From the cell containing the given text, extract its center point as [x, y] coordinate. 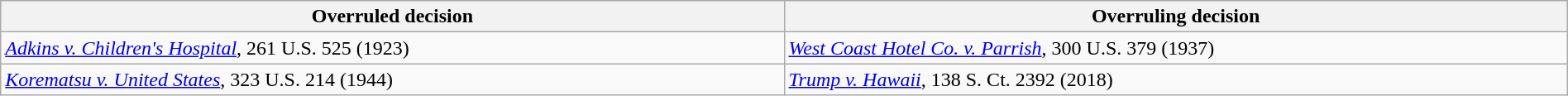
Korematsu v. United States, 323 U.S. 214 (1944) [392, 79]
Overruled decision [392, 17]
West Coast Hotel Co. v. Parrish, 300 U.S. 379 (1937) [1176, 48]
Adkins v. Children's Hospital, 261 U.S. 525 (1923) [392, 48]
Overruling decision [1176, 17]
Trump v. Hawaii, 138 S. Ct. 2392 (2018) [1176, 79]
